Search for the cell housing the specified text and yield its (X, Y) center coordinate. 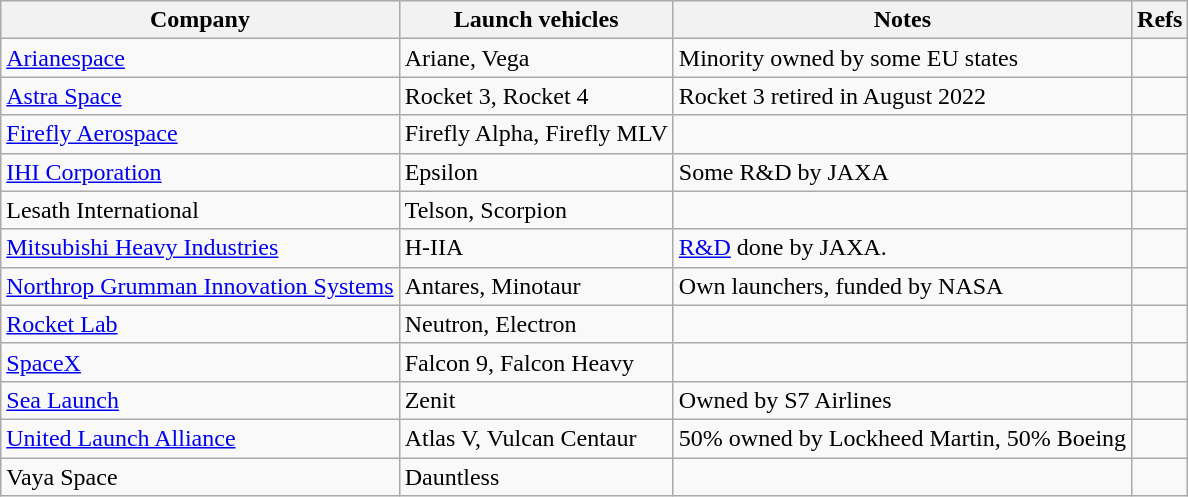
Falcon 9, Falcon Heavy (536, 362)
Minority owned by some EU states (902, 58)
Lesath International (200, 210)
Firefly Alpha, Firefly MLV (536, 134)
R&D done by JAXA. (902, 248)
Rocket 3, Rocket 4 (536, 96)
Sea Launch (200, 400)
Dauntless (536, 477)
SpaceX (200, 362)
50% owned by Lockheed Martin, 50% Boeing (902, 438)
Vaya Space (200, 477)
Notes (902, 20)
Telson, Scorpion (536, 210)
Rocket Lab (200, 324)
Company (200, 20)
Arianespace (200, 58)
Refs (1160, 20)
Own launchers, funded by NASA (902, 286)
Owned by S7 Airlines (902, 400)
Astra Space (200, 96)
Neutron, Electron (536, 324)
Ariane, Vega (536, 58)
H-IIA (536, 248)
Some R&D by JAXA (902, 172)
Zenit (536, 400)
Rocket 3 retired in August 2022 (902, 96)
Mitsubishi Heavy Industries (200, 248)
Antares, Minotaur (536, 286)
Launch vehicles (536, 20)
Epsilon (536, 172)
Firefly Aerospace (200, 134)
IHI Corporation (200, 172)
Atlas V, Vulcan Centaur (536, 438)
United Launch Alliance (200, 438)
Northrop Grumman Innovation Systems (200, 286)
